Extract the [x, y] coordinate from the center of the cell holding the provided text.  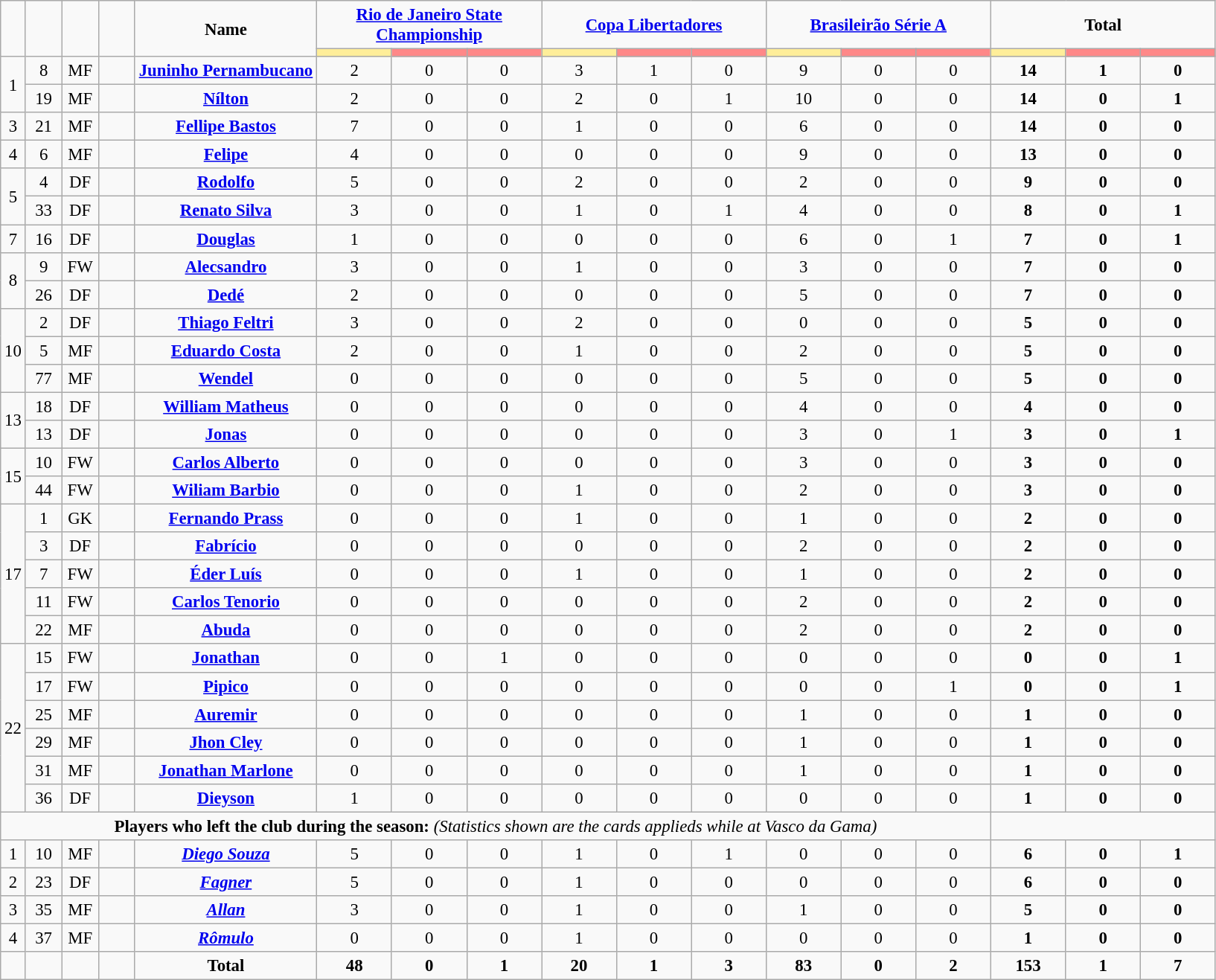
Fagner [226, 882]
Auremir [226, 714]
Jonathan [226, 659]
Renato Silva [226, 211]
36 [43, 798]
23 [43, 882]
Copa Libertadores [654, 25]
44 [43, 490]
Fernando Prass [226, 519]
Carlos Tenorio [226, 602]
83 [804, 966]
21 [43, 126]
29 [43, 742]
Thiago Feltri [226, 322]
Allan [226, 910]
Pipico [226, 686]
Fabrício [226, 546]
33 [43, 211]
Diego Souza [226, 854]
GK [80, 519]
Abuda [226, 630]
20 [579, 966]
26 [43, 295]
77 [43, 379]
Fellipe Bastos [226, 126]
37 [43, 938]
Brasileirão Série A [878, 25]
Éder Luís [226, 574]
Eduardo Costa [226, 350]
Rodolfo [226, 182]
31 [43, 770]
Rio de Janeiro State Championship [429, 25]
153 [1028, 966]
16 [43, 239]
Carlos Alberto [226, 462]
19 [43, 99]
Nílton [226, 99]
Dedé [226, 295]
18 [43, 406]
11 [43, 602]
Jonas [226, 435]
Name [226, 28]
Jhon Cley [226, 742]
William Matheus [226, 406]
Dieyson [226, 798]
Douglas [226, 239]
25 [43, 714]
Rômulo [226, 938]
Players who left the club during the season: (Statistics shown are the cards applieds while at Vasco da Gama) [496, 826]
Wendel [226, 379]
Wiliam Barbio [226, 490]
35 [43, 910]
Jonathan Marlone [226, 770]
Juninho Pernambucano [226, 71]
48 [354, 966]
Alecsandro [226, 266]
Felipe [226, 155]
